Determine the (x, y) coordinate at the center of the cell enclosing the given text.  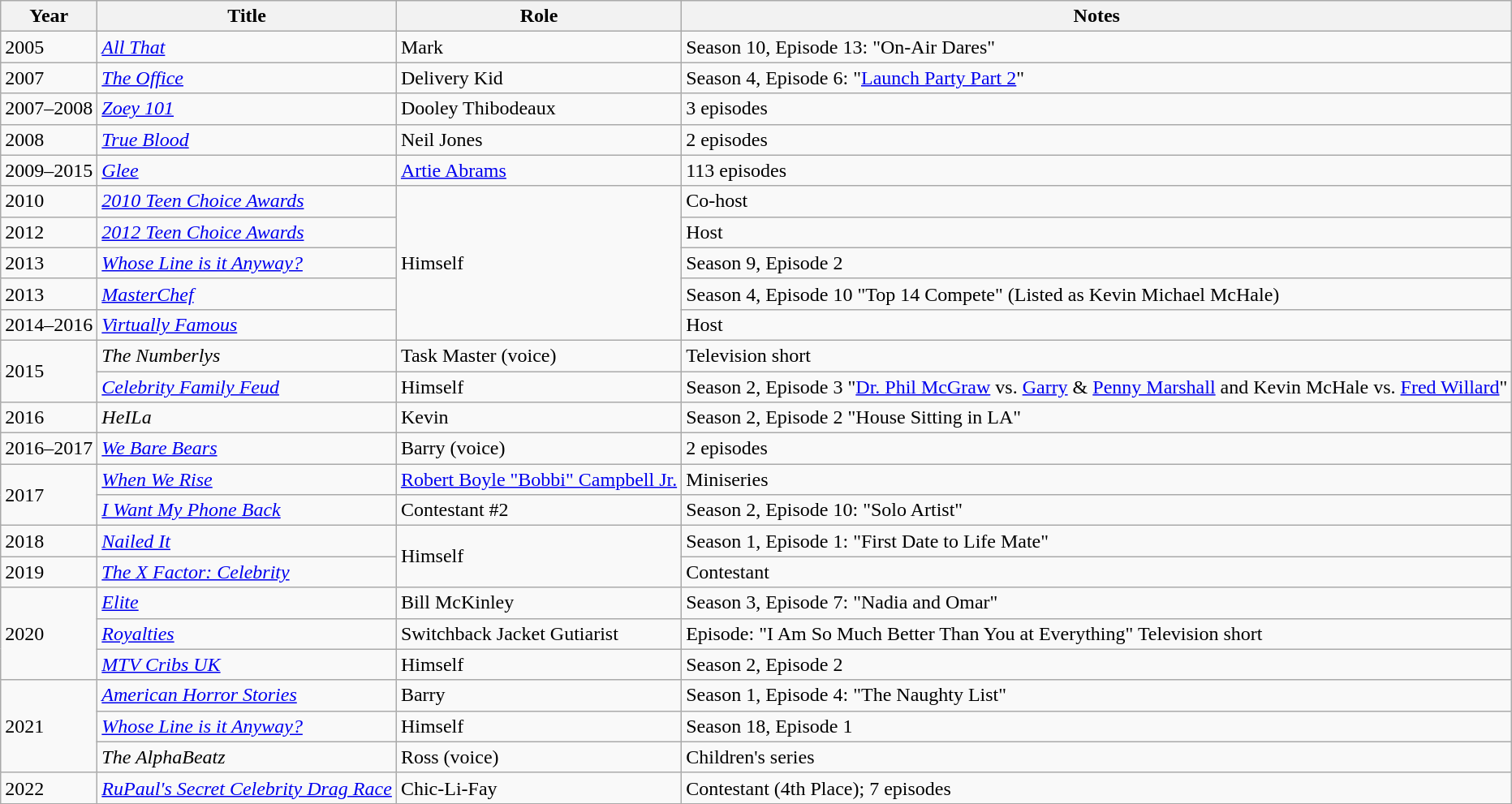
Season 1, Episode 1: "First Date to Life Mate" (1097, 541)
2005 (49, 47)
I Want My Phone Back (247, 510)
The Office (247, 78)
Title (247, 16)
Season 3, Episode 7: "Nadia and Omar" (1097, 603)
Royalties (247, 634)
Contestant #2 (539, 510)
Season 2, Episode 3 "Dr. Phil McGraw vs. Garry & Penny Marshall and Kevin McHale vs. Fred Willard" (1097, 387)
Elite (247, 603)
2010 (49, 201)
Virtually Famous (247, 325)
Switchback Jacket Gutiarist (539, 634)
Season 4, Episode 10 "Top 14 Compete" (Listed as Kevin Michael McHale) (1097, 294)
Season 2, Episode 2 (1097, 664)
Zoey 101 (247, 109)
Season 18, Episode 1 (1097, 726)
MasterChef (247, 294)
Robert Boyle "Bobbi" Campbell Jr. (539, 479)
Nailed It (247, 541)
Task Master (voice) (539, 355)
The X Factor: Celebrity (247, 572)
Bill McKinley (539, 603)
2017 (49, 495)
Mark (539, 47)
2007–2008 (49, 109)
Delivery Kid (539, 78)
Episode: "I Am So Much Better Than You at Everything" Television short (1097, 634)
Notes (1097, 16)
2014–2016 (49, 325)
American Horror Stories (247, 695)
Neil Jones (539, 140)
3 episodes (1097, 109)
Year (49, 16)
2015 (49, 371)
Season 2, Episode 10: "Solo Artist" (1097, 510)
Chic-Li-Fay (539, 788)
Season 2, Episode 2 "House Sitting in LA" (1097, 418)
Children's series (1097, 757)
Co-host (1097, 201)
2022 (49, 788)
2016–2017 (49, 449)
2012 Teen Choice Awards (247, 232)
HeILa (247, 418)
Role (539, 16)
Barry (539, 695)
Television short (1097, 355)
2009–2015 (49, 170)
2018 (49, 541)
All That (247, 47)
The Numberlys (247, 355)
Contestant (4th Place); 7 episodes (1097, 788)
Dooley Thibodeaux (539, 109)
Artie Abrams (539, 170)
Season 1, Episode 4: "The Naughty List" (1097, 695)
2007 (49, 78)
Celebrity Family Feud (247, 387)
2012 (49, 232)
True Blood (247, 140)
2021 (49, 726)
Kevin (539, 418)
Season 4, Episode 6: "Launch Party Part 2" (1097, 78)
2010 Teen Choice Awards (247, 201)
2020 (49, 634)
Season 9, Episode 2 (1097, 263)
When We Rise (247, 479)
We Bare Bears (247, 449)
Contestant (1097, 572)
113 episodes (1097, 170)
The AlphaBeatz (247, 757)
Miniseries (1097, 479)
Ross (voice) (539, 757)
Season 10, Episode 13: "On-Air Dares" (1097, 47)
2008 (49, 140)
MTV Cribs UK (247, 664)
2016 (49, 418)
Glee (247, 170)
2019 (49, 572)
Barry (voice) (539, 449)
RuPaul's Secret Celebrity Drag Race (247, 788)
